Return [X, Y] of the center of cell containing provided text 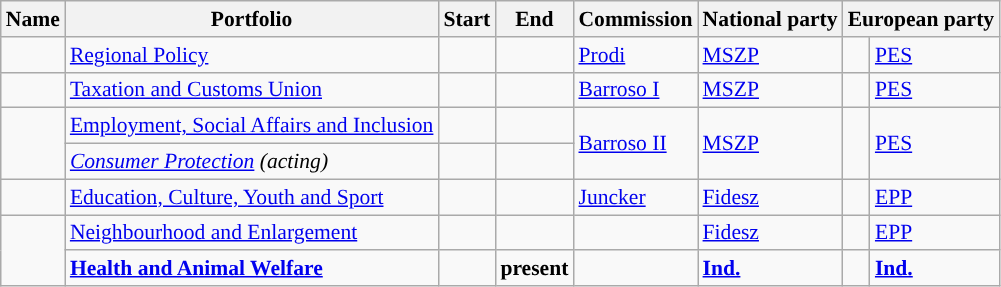
Name [33, 19]
Portfolio [252, 19]
Barroso II [635, 144]
National party [770, 19]
Start [466, 19]
Commission [635, 19]
European party [922, 19]
Education, Culture, Youth and Sport [252, 197]
Employment, Social Affairs and Inclusion [252, 126]
Taxation and Customs Union [252, 90]
present [534, 269]
End [534, 19]
Regional Policy [252, 55]
Consumer Protection (acting) [252, 162]
Juncker [635, 197]
Prodi [635, 55]
Barroso I [635, 90]
Neighbourhood and Enlargement [252, 233]
Health and Animal Welfare [252, 269]
